Capture the cell that displays the provided text and extract its (X, Y) central coordinate. 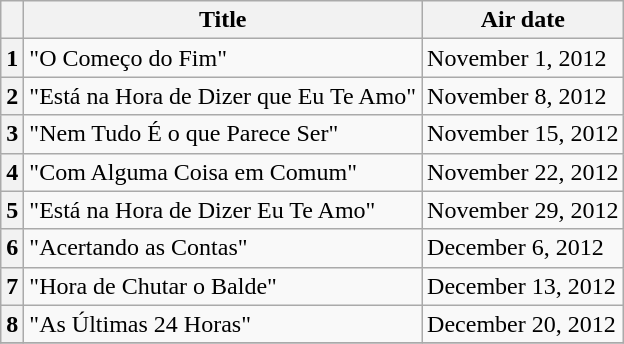
4 (12, 172)
December 13, 2012 (523, 286)
Title (223, 20)
6 (12, 248)
Air date (523, 20)
"Está na Hora de Dizer que Eu Te Amo" (223, 96)
8 (12, 324)
November 1, 2012 (523, 58)
7 (12, 286)
3 (12, 134)
"Nem Tudo É o que Parece Ser" (223, 134)
"Acertando as Contas" (223, 248)
5 (12, 210)
November 29, 2012 (523, 210)
November 22, 2012 (523, 172)
1 (12, 58)
"O Começo do Fim" (223, 58)
December 20, 2012 (523, 324)
December 6, 2012 (523, 248)
November 8, 2012 (523, 96)
2 (12, 96)
"Com Alguma Coisa em Comum" (223, 172)
"Hora de Chutar o Balde" (223, 286)
"Está na Hora de Dizer Eu Te Amo" (223, 210)
"As Últimas 24 Horas" (223, 324)
November 15, 2012 (523, 134)
